Identify which cell holds the provided text, then report its (x, y) central coordinate. 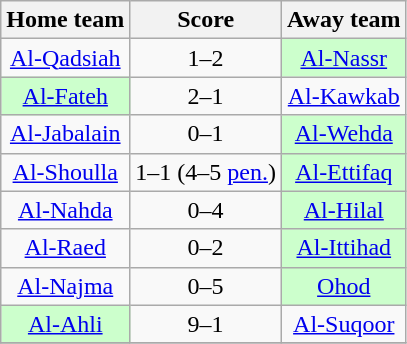
Al-Nahda (66, 210)
Al-Najma (66, 286)
1–2 (206, 58)
Al-Fateh (66, 96)
Al-Ettifaq (344, 172)
Al-Suqoor (344, 324)
Al-Shoulla (66, 172)
9–1 (206, 324)
Ohod (344, 286)
Al-Ahli (66, 324)
Away team (344, 20)
Al-Wehda (344, 134)
Al-Ittihad (344, 248)
Al-Hilal (344, 210)
0–1 (206, 134)
Al-Qadsiah (66, 58)
Al-Jabalain (66, 134)
Score (206, 20)
Al-Nassr (344, 58)
0–2 (206, 248)
2–1 (206, 96)
Home team (66, 20)
Al-Raed (66, 248)
0–4 (206, 210)
Al-Kawkab (344, 96)
0–5 (206, 286)
1–1 (4–5 pen.) (206, 172)
